Capture the cell that displays the provided text and extract its (X, Y) central coordinate. 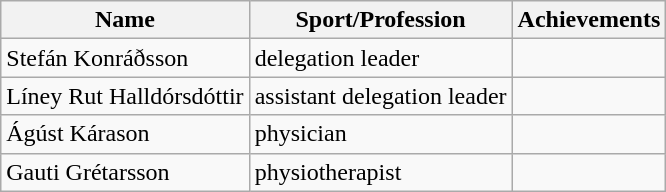
Sport/Profession (380, 20)
Stefán Konráðsson (125, 58)
Gauti Grétarsson (125, 172)
physician (380, 134)
Líney Rut Halldórsdóttir (125, 96)
assistant delegation leader (380, 96)
delegation leader (380, 58)
Ágúst Kárason (125, 134)
physiotherapist (380, 172)
Name (125, 20)
Achievements (589, 20)
